From the cell containing the given text, extract its center point as (x, y) coordinate. 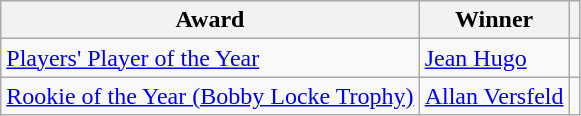
Jean Hugo (494, 58)
Players' Player of the Year (210, 58)
Allan Versfeld (494, 96)
Winner (494, 20)
Rookie of the Year (Bobby Locke Trophy) (210, 96)
Award (210, 20)
